Search for the cell housing the specified text and yield its (X, Y) center coordinate. 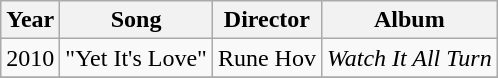
Song (136, 20)
Year (30, 20)
Watch It All Turn (409, 58)
Album (409, 20)
2010 (30, 58)
"Yet It's Love" (136, 58)
Director (266, 20)
Rune Hov (266, 58)
